Output the (x, y) coordinate of the center of the cell containing the given text.  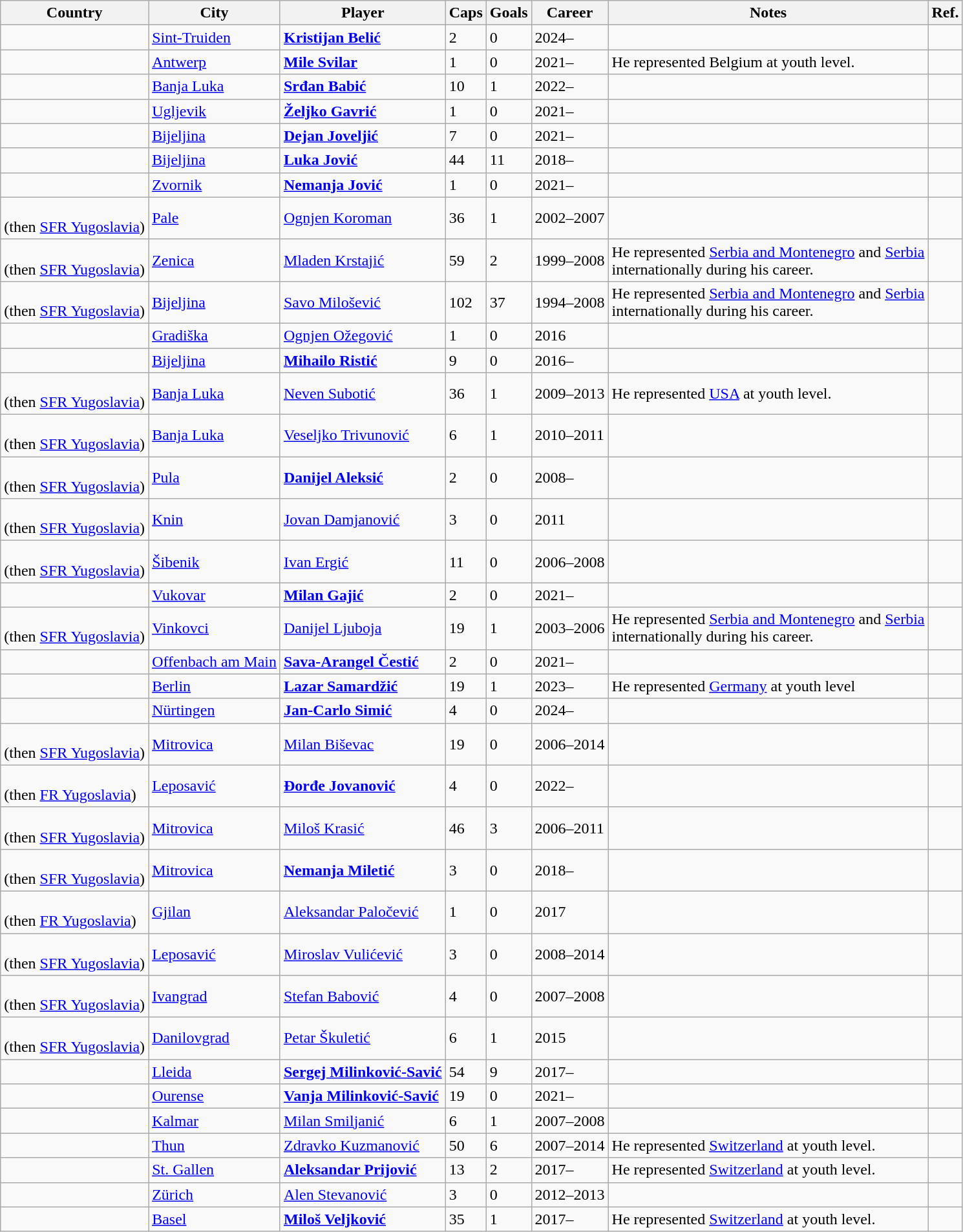
Nemanja Jović (363, 185)
Antwerp (215, 62)
Danijel Aleksić (363, 478)
Nürtingen (215, 711)
Mladen Krstajić (363, 260)
He represented Germany at youth level (768, 686)
Savo Milošević (363, 302)
Basel (215, 1219)
Srđan Babić (363, 87)
Ognjen Koroman (363, 218)
Danijel Ljuboja (363, 628)
2017 (570, 912)
Željko Gavrić (363, 111)
2006–2008 (570, 562)
Kalmar (215, 1121)
Mihailo Ristić (363, 360)
Thun (215, 1145)
Zenica (215, 260)
2016– (570, 360)
2012–2013 (570, 1195)
He represented Belgium at youth level. (768, 62)
Aleksandar Paločević (363, 912)
Gradiška (215, 335)
Ref. (945, 13)
Ivangrad (215, 996)
Ognjen Ožegović (363, 335)
Veseljko Trivunović (363, 435)
2008–2014 (570, 954)
2010–2011 (570, 435)
He represented USA at youth level. (768, 394)
Jan-Carlo Simić (363, 711)
Neven Subotić (363, 394)
Berlin (215, 686)
Lazar Samardžić (363, 686)
Aleksandar Prijović (363, 1170)
Ourense (215, 1096)
44 (465, 160)
Pula (215, 478)
Gjilan (215, 912)
35 (465, 1219)
St. Gallen (215, 1170)
7 (465, 136)
Ugljevik (215, 111)
Miloš Veljković (363, 1219)
Miroslav Vulićević (363, 954)
Milan Smiljanić (363, 1121)
2016 (570, 335)
Mile Svilar (363, 62)
Zvornik (215, 185)
Petar Škuletić (363, 1039)
Vanja Milinković-Savić (363, 1096)
Luka Jović (363, 160)
2006–2014 (570, 744)
13 (465, 1170)
37 (509, 302)
Vukovar (215, 595)
1999–2008 (570, 260)
Caps (465, 13)
Sava-Arangel Čestić (363, 662)
Alen Stevanović (363, 1195)
Milan Gajić (363, 595)
Vinkovci (215, 628)
Country (75, 13)
Nemanja Miletić (363, 870)
2003–2006 (570, 628)
Šibenik (215, 562)
102 (465, 302)
Dejan Joveljić (363, 136)
2023– (570, 686)
50 (465, 1145)
Lleida (215, 1072)
54 (465, 1072)
Stefan Babović (363, 996)
Notes (768, 13)
2007–2014 (570, 1145)
1994–2008 (570, 302)
2015 (570, 1039)
Đorđe Jovanović (363, 786)
Danilovgrad (215, 1039)
Zdravko Kuzmanović (363, 1145)
46 (465, 828)
59 (465, 260)
10 (465, 87)
Ivan Ergić (363, 562)
Knin (215, 519)
Career (570, 13)
Sint-Truiden (215, 37)
Milan Biševac (363, 744)
2009–2013 (570, 394)
2011 (570, 519)
2008– (570, 478)
Player (363, 13)
Jovan Damjanović (363, 519)
Miloš Krasić (363, 828)
Goals (509, 13)
2002–2007 (570, 218)
Sergej Milinković-Savić (363, 1072)
City (215, 13)
2006–2011 (570, 828)
Zürich (215, 1195)
Pale (215, 218)
Kristijan Belić (363, 37)
Offenbach am Main (215, 662)
